Search for the cell housing the specified text and yield its (X, Y) center coordinate. 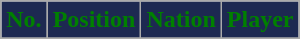
Position (94, 20)
Player (260, 20)
Nation (181, 20)
No. (24, 20)
